Capture the cell that displays the provided text and extract its (x, y) central coordinate. 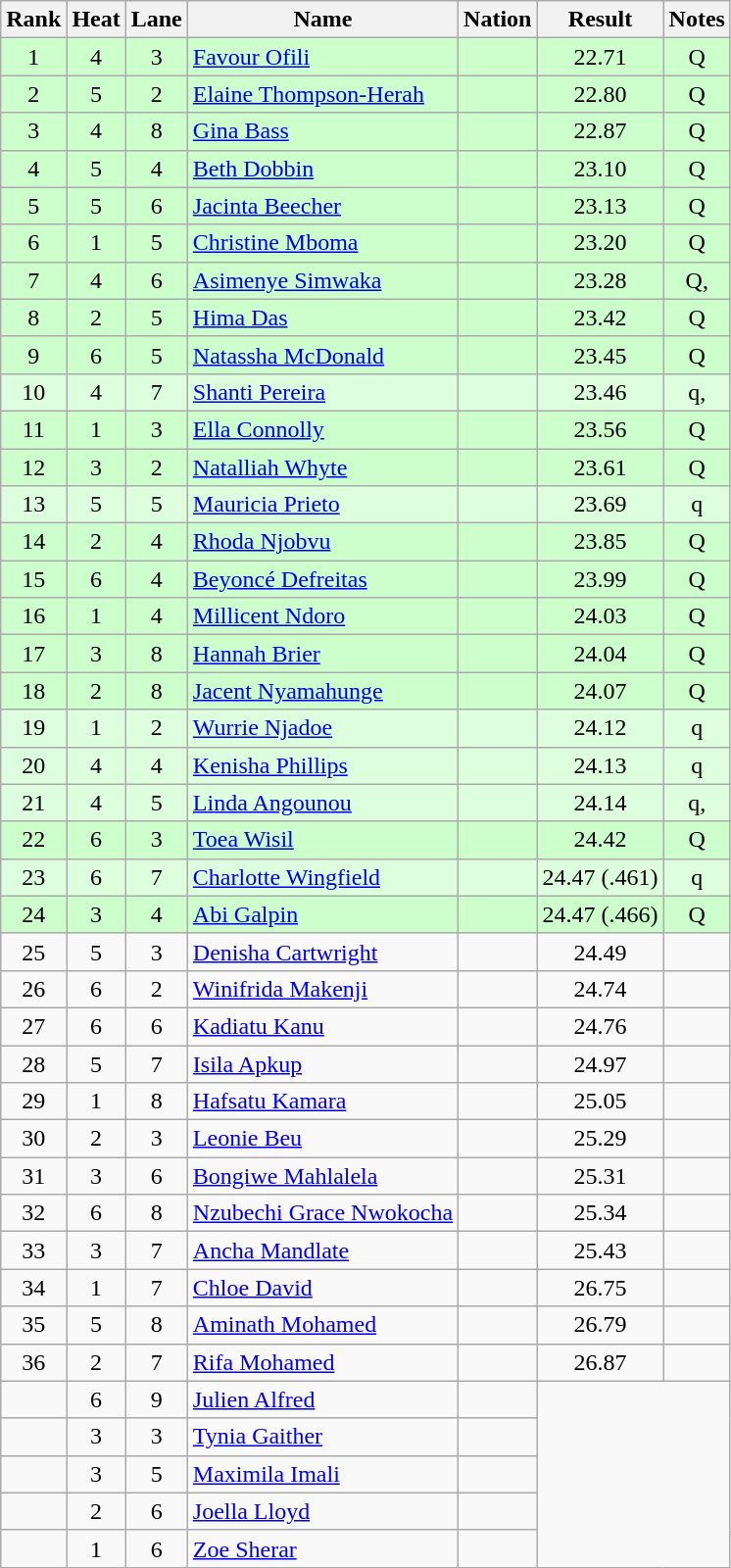
Charlotte Wingfield (322, 877)
23.61 (600, 467)
21 (33, 803)
24.47 (.461) (600, 877)
13 (33, 505)
23 (33, 877)
24.12 (600, 728)
24 (33, 914)
22.87 (600, 131)
Beyoncé Defreitas (322, 579)
19 (33, 728)
Hima Das (322, 318)
Toea Wisil (322, 840)
Denisha Cartwright (322, 952)
25.05 (600, 1102)
Name (322, 20)
23.20 (600, 243)
35 (33, 1325)
Shanti Pereira (322, 392)
Isila Apkup (322, 1063)
Heat (96, 20)
Elaine Thompson-Herah (322, 94)
22.71 (600, 57)
33 (33, 1250)
23.13 (600, 206)
Ella Connolly (322, 429)
Mauricia Prieto (322, 505)
34 (33, 1288)
23.28 (600, 280)
14 (33, 542)
Natalliah Whyte (322, 467)
25.34 (600, 1213)
23.45 (600, 355)
24.07 (600, 691)
Maximila Imali (322, 1474)
28 (33, 1063)
Jacinta Beecher (322, 206)
24.74 (600, 989)
Beth Dobbin (322, 169)
Q, (697, 280)
Asimenye Simwaka (322, 280)
25.43 (600, 1250)
24.97 (600, 1063)
26.79 (600, 1325)
23.85 (600, 542)
Abi Galpin (322, 914)
Rank (33, 20)
Rifa Mohamed (322, 1362)
12 (33, 467)
Ancha Mandlate (322, 1250)
10 (33, 392)
22 (33, 840)
Jacent Nyamahunge (322, 691)
30 (33, 1139)
Christine Mboma (322, 243)
Gina Bass (322, 131)
16 (33, 616)
Notes (697, 20)
Favour Ofili (322, 57)
15 (33, 579)
24.03 (600, 616)
24.76 (600, 1026)
17 (33, 654)
24.47 (.466) (600, 914)
Nation (498, 20)
Winifrida Makenji (322, 989)
Julien Alfred (322, 1399)
Zoe Sherar (322, 1548)
Linda Angounou (322, 803)
24.42 (600, 840)
Natassha McDonald (322, 355)
Result (600, 20)
Kenisha Phillips (322, 765)
24.04 (600, 654)
Bongiwe Mahlalela (322, 1176)
23.69 (600, 505)
Aminath Mohamed (322, 1325)
29 (33, 1102)
Nzubechi Grace Nwokocha (322, 1213)
Joella Lloyd (322, 1511)
Hannah Brier (322, 654)
Leonie Beu (322, 1139)
22.80 (600, 94)
25.29 (600, 1139)
Hafsatu Kamara (322, 1102)
Kadiatu Kanu (322, 1026)
23.46 (600, 392)
24.49 (600, 952)
Chloe David (322, 1288)
11 (33, 429)
Rhoda Njobvu (322, 542)
32 (33, 1213)
36 (33, 1362)
23.42 (600, 318)
24.14 (600, 803)
Wurrie Njadoe (322, 728)
23.99 (600, 579)
27 (33, 1026)
25.31 (600, 1176)
23.10 (600, 169)
25 (33, 952)
Tynia Gaither (322, 1437)
18 (33, 691)
26.75 (600, 1288)
26 (33, 989)
Lane (157, 20)
26.87 (600, 1362)
23.56 (600, 429)
20 (33, 765)
31 (33, 1176)
24.13 (600, 765)
Millicent Ndoro (322, 616)
